Provide the (x, y) coordinate of the cell's center where the given text is located.  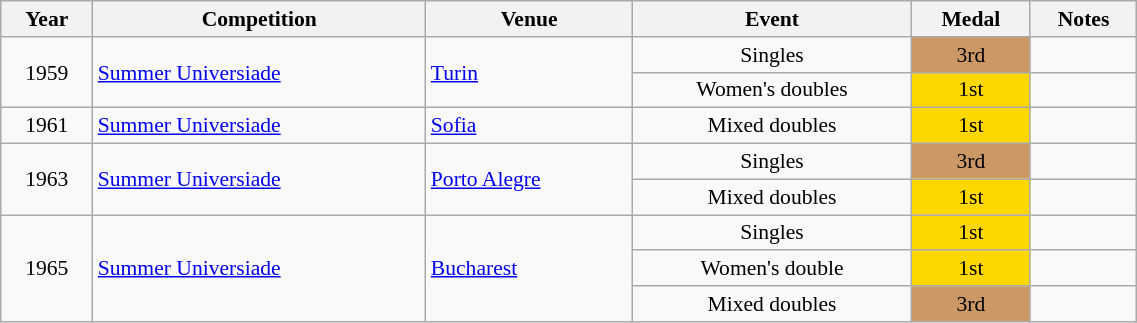
Event (772, 19)
Year (47, 19)
Women's double (772, 269)
Competition (260, 19)
1959 (47, 72)
1963 (47, 180)
Sofia (530, 126)
Turin (530, 72)
Venue (530, 19)
1965 (47, 268)
1961 (47, 126)
Bucharest (530, 268)
Notes (1084, 19)
Women's doubles (772, 90)
Medal (970, 19)
Porto Alegre (530, 180)
